Provide the [x, y] coordinate of the cell's center where the given text is located.  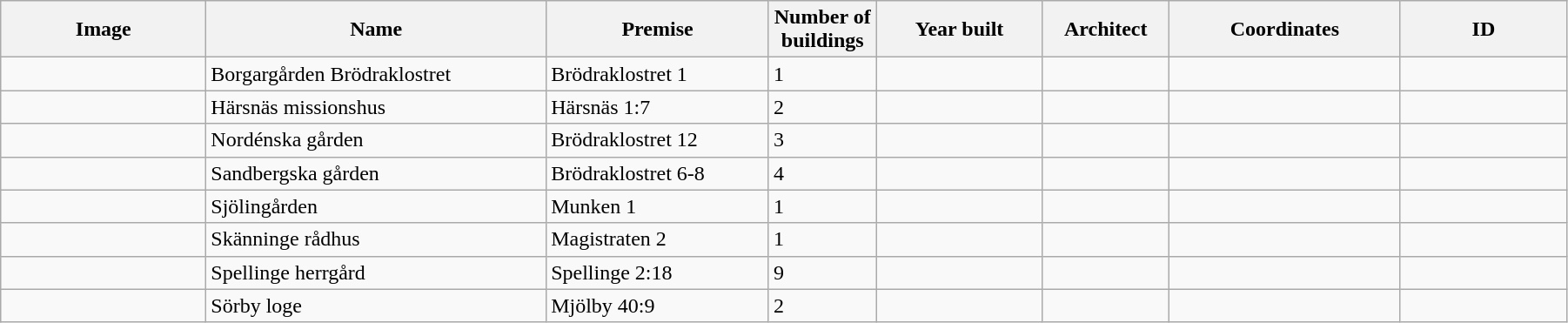
Borgargården Brödraklostret [376, 74]
Coordinates [1284, 30]
Magistraten 2 [658, 239]
Nordénska gården [376, 140]
Name [376, 30]
Brödraklostret 12 [658, 140]
Munken 1 [658, 206]
Image [104, 30]
Number ofbuildings [822, 30]
Architect [1105, 30]
Sandbergska gården [376, 173]
Year built [959, 30]
Sjölingården [376, 206]
Spellinge herrgård [376, 273]
Sörby loge [376, 306]
3 [822, 140]
Spellinge 2:18 [658, 273]
9 [822, 273]
Härsnäs 1:7 [658, 107]
Premise [658, 30]
ID [1483, 30]
Mjölby 40:9 [658, 306]
Brödraklostret 1 [658, 74]
Skänninge rådhus [376, 239]
4 [822, 173]
Härsnäs missionshus [376, 107]
Brödraklostret 6-8 [658, 173]
